Find where the given text appears and provide that cell's center as (x, y) coordinate. 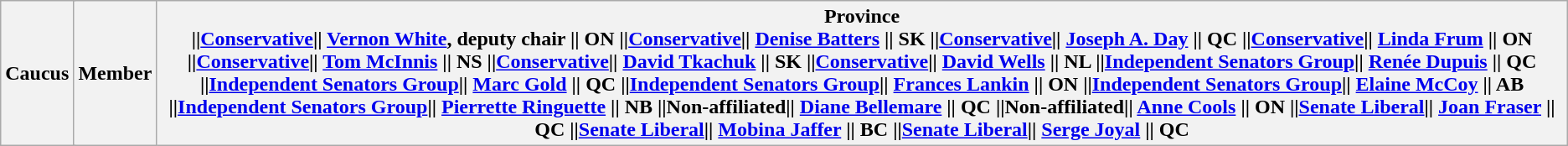
Member (116, 74)
Caucus (37, 74)
